Capture the cell that displays the provided text and extract its (X, Y) central coordinate. 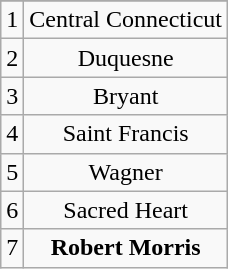
5 (12, 172)
Bryant (126, 96)
Robert Morris (126, 248)
Duquesne (126, 58)
7 (12, 248)
3 (12, 96)
2 (12, 58)
6 (12, 210)
Wagner (126, 172)
Saint Francis (126, 134)
1 (12, 20)
Central Connecticut (126, 20)
4 (12, 134)
Sacred Heart (126, 210)
